Return [X, Y] of the center of cell containing provided text 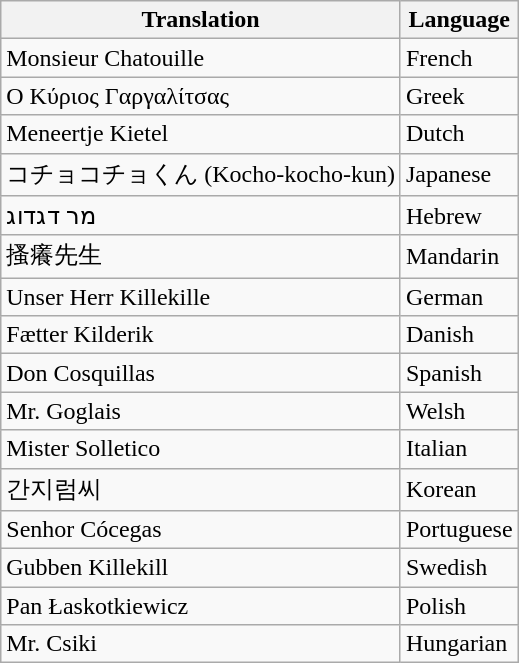
French [459, 58]
מר דגדוג [201, 216]
Unser Herr Killekille [201, 297]
Meneertje Kietel [201, 134]
German [459, 297]
Korean [459, 490]
Senhor Cócegas [201, 530]
Japanese [459, 174]
Pan Łaskotkiewicz [201, 606]
Mr. Goglais [201, 411]
Ο Κύριος Γαργαλίτσας [201, 96]
Mister Solletico [201, 449]
Polish [459, 606]
Italian [459, 449]
Swedish [459, 568]
Monsieur Chatouille [201, 58]
Welsh [459, 411]
搔癢先生 [201, 256]
간지럼씨 [201, 490]
Don Cosquillas [201, 373]
Translation [201, 20]
コチョコチョくん (Kocho-kocho-kun) [201, 174]
Danish [459, 335]
Greek [459, 96]
Mandarin [459, 256]
Dutch [459, 134]
Gubben Killekill [201, 568]
Portuguese [459, 530]
Fætter Kilderik [201, 335]
Mr. Csiki [201, 644]
Spanish [459, 373]
Hebrew [459, 216]
Hungarian [459, 644]
Language [459, 20]
